Search for the cell housing the specified text and yield its (x, y) center coordinate. 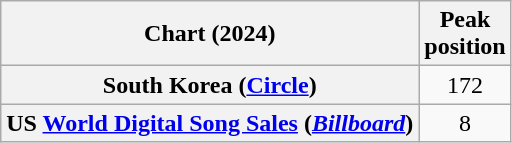
Peakposition (465, 34)
172 (465, 85)
8 (465, 123)
US World Digital Song Sales (Billboard) (210, 123)
Chart (2024) (210, 34)
South Korea (Circle) (210, 85)
